Determine the [x, y] coordinate at the center of the cell enclosing the given text.  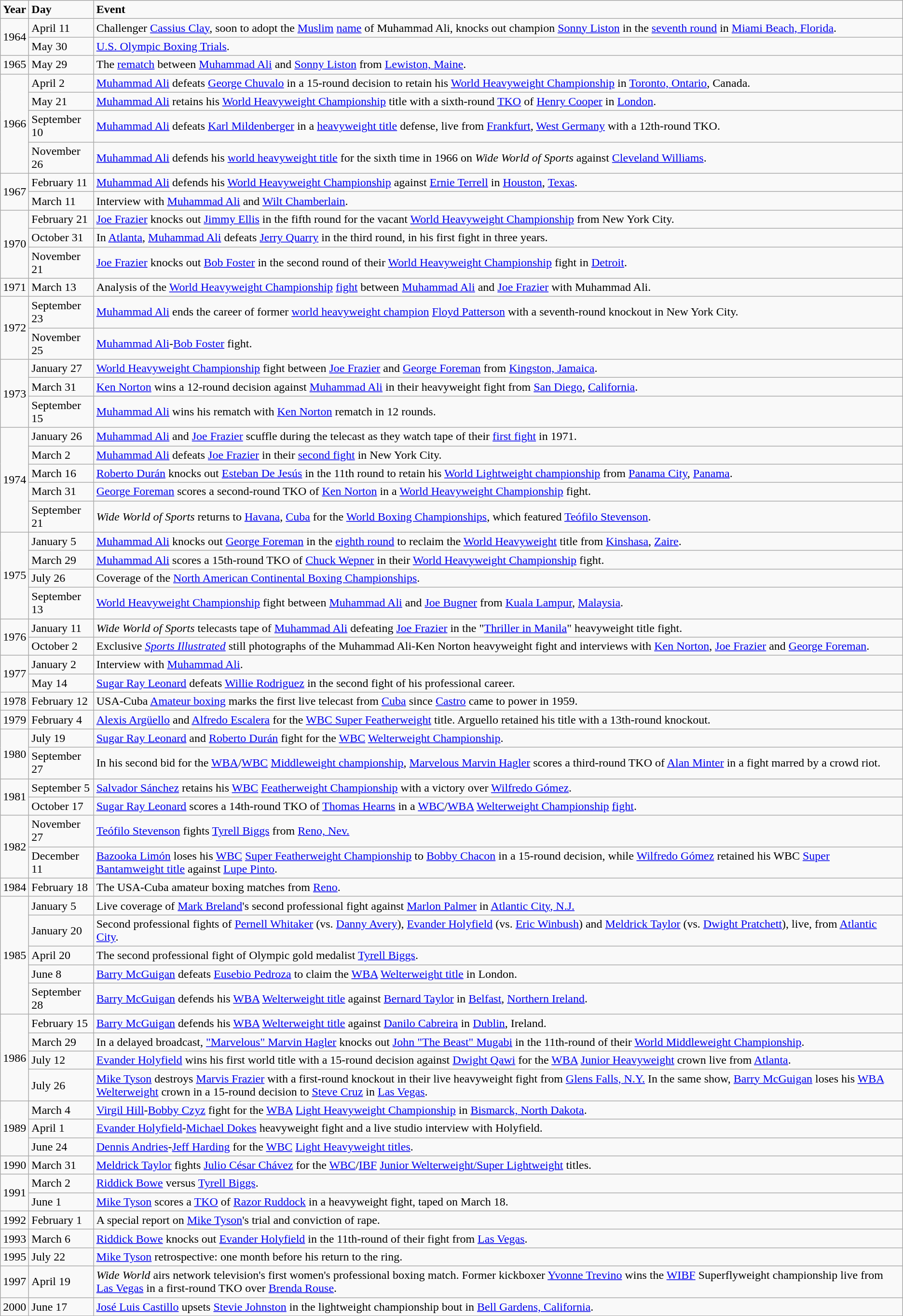
Meldrick Taylor fights Julio César Chávez for the WBC/IBF Junior Welterweight/Super Lightweight titles. [498, 1165]
1995 [14, 1257]
November 27 [61, 831]
1980 [14, 754]
February 4 [61, 720]
1966 [14, 123]
February 1 [61, 1220]
September 10 [61, 126]
1989 [14, 1128]
June 24 [61, 1147]
Year [14, 10]
March 11 [61, 201]
Interview with Muhammad Ali and Wilt Chamberlain. [498, 201]
January 27 [61, 369]
June 8 [61, 974]
November 21 [61, 262]
World Heavyweight Championship fight between Muhammad Ali and Joe Bugner from Kuala Lampur, Malaysia. [498, 603]
Teófilo Stevenson fights Tyrell Biggs from Reno, Nev. [498, 831]
Sugar Ray Leonard and Roberto Durán fight for the WBC Welterweight Championship. [498, 738]
Muhammad Ali wins his rematch with Ken Norton rematch in 12 rounds. [498, 412]
February 21 [61, 219]
World Heavyweight Championship fight between Joe Frazier and George Foreman from Kingston, Jamaica. [498, 369]
Sugar Ray Leonard scores a 14th-round TKO of Thomas Hearns in a WBC/WBA Welterweight Championship fight. [498, 806]
June 17 [61, 1307]
Muhammad Ali defends his world heavyweight title for the sixth time in 1966 on Wide World of Sports against Cleveland Williams. [498, 157]
March 16 [61, 473]
Muhammad Ali and Joe Frazier scuffle during the telecast as they watch tape of their first fight in 1971. [498, 437]
Muhammad Ali scores a 15th-round TKO of Chuck Wepner in their World Heavyweight Championship fight. [498, 560]
April 11 [61, 28]
1967 [14, 192]
The rematch between Muhammad Ali and Sonny Liston from Lewiston, Maine. [498, 65]
Riddick Bowe versus Tyrell Biggs. [498, 1183]
2000 [14, 1307]
Salvador Sánchez retains his WBC Featherweight Championship with a victory over Wilfredo Gómez. [498, 788]
January 11 [61, 628]
January 20 [61, 930]
Riddick Bowe knocks out Evander Holyfield in the 11th-round of their fight from Las Vegas. [498, 1238]
Coverage of the North American Continental Boxing Championships. [498, 578]
George Foreman scores a second-round TKO of Ken Norton in a World Heavyweight Championship fight. [498, 492]
November 26 [61, 157]
1993 [14, 1238]
Evander Holyfield wins his first world title with a 15-round decision against Dwight Qawi for the WBA Junior Heavyweight crown live from Atlanta. [498, 1060]
February 15 [61, 1024]
January 26 [61, 437]
Muhammad Ali ends the career of former world heavyweight champion Floyd Patterson with a seventh-round knockout in New York City. [498, 313]
1974 [14, 480]
May 14 [61, 683]
October 31 [61, 237]
1992 [14, 1220]
Barry McGuigan defends his WBA Welterweight title against Bernard Taylor in Belfast, Northern Ireland. [498, 999]
September 5 [61, 788]
July 22 [61, 1257]
Dennis Andries-Jeff Harding for the WBC Light Heavyweight titles. [498, 1147]
1986 [14, 1057]
May 29 [61, 65]
1976 [14, 637]
September 21 [61, 516]
March 4 [61, 1110]
1990 [14, 1165]
1970 [14, 244]
April 19 [61, 1281]
1984 [14, 887]
U.S. Olympic Boxing Trials. [498, 46]
April 1 [61, 1128]
May 30 [61, 46]
September 23 [61, 313]
1977 [14, 674]
September 27 [61, 763]
A special report on Mike Tyson's trial and conviction of rape. [498, 1220]
Evander Holyfield-Michael Dokes heavyweight fight and a live studio interview with Holyfield. [498, 1128]
March 6 [61, 1238]
September 15 [61, 412]
April 2 [61, 83]
José Luis Castillo upsets Stevie Johnston in the lightweight championship bout in Bell Gardens, California. [498, 1307]
March 13 [61, 288]
Roberto Durán knocks out Esteban De Jesús in the 11th round to retain his World Lightweight championship from Panama City, Panama. [498, 473]
1971 [14, 288]
Event [498, 10]
Muhammad Ali-Bob Foster fight. [498, 343]
Joe Frazier knocks out Bob Foster in the second round of their World Heavyweight Championship fight in Detroit. [498, 262]
July 12 [61, 1060]
Barry McGuigan defeats Eusebio Pedroza to claim the WBA Welterweight title in London. [498, 974]
Joe Frazier knocks out Jimmy Ellis in the fifth round for the vacant World Heavyweight Championship from New York City. [498, 219]
February 18 [61, 887]
Muhammad Ali defeats Karl Mildenberger in a heavyweight title defense, live from Frankfurt, West Germany with a 12th-round TKO. [498, 126]
Mike Tyson scores a TKO of Razor Ruddock in a heavyweight fight, taped on March 18. [498, 1202]
Barry McGuigan defends his WBA Welterweight title against Danilo Cabreira in Dublin, Ireland. [498, 1024]
1997 [14, 1281]
April 20 [61, 955]
1978 [14, 701]
October 17 [61, 806]
Ken Norton wins a 12-round decision against Muhammad Ali in their heavyweight fight from San Diego, California. [498, 387]
USA-Cuba Amateur boxing marks the first live telecast from Cuba since Castro came to power in 1959. [498, 701]
Wide World of Sports returns to Havana, Cuba for the World Boxing Championships, which featured Teófilo Stevenson. [498, 516]
Muhammad Ali retains his World Heavyweight Championship title with a sixth-round TKO of Henry Cooper in London. [498, 101]
Sugar Ray Leonard defeats Willie Rodriguez in the second fight of his professional career. [498, 683]
Live coverage of Mark Breland's second professional fight against Marlon Palmer in Atlantic City, N.J. [498, 905]
Interview with Muhammad Ali. [498, 665]
Muhammad Ali defends his World Heavyweight Championship against Ernie Terrell in Houston, Texas. [498, 182]
February 12 [61, 701]
1985 [14, 955]
Alexis Argüello and Alfredo Escalera for the WBC Super Featherweight title. Arguello retained his title with a 13th-round knockout. [498, 720]
November 25 [61, 343]
1965 [14, 65]
1991 [14, 1193]
Muhammad Ali defeats Joe Frazier in their second fight in New York City. [498, 455]
Mike Tyson retrospective: one month before his return to the ring. [498, 1257]
September 28 [61, 999]
July 19 [61, 738]
1979 [14, 720]
Muhammad Ali knocks out George Foreman in the eighth round to reclaim the World Heavyweight title from Kinshasa, Zaire. [498, 541]
Virgil Hill-Bobby Czyz fight for the WBA Light Heavyweight Championship in Bismarck, North Dakota. [498, 1110]
1973 [14, 394]
December 11 [61, 863]
1964 [14, 37]
September 13 [61, 603]
Muhammad Ali defeats George Chuvalo in a 15-round decision to retain his World Heavyweight Championship in Toronto, Ontario, Canada. [498, 83]
June 1 [61, 1202]
The second professional fight of Olympic gold medalist Tyrell Biggs. [498, 955]
The USA-Cuba amateur boxing matches from Reno. [498, 887]
October 2 [61, 646]
Analysis of the World Heavyweight Championship fight between Muhammad Ali and Joe Frazier with Muhammad Ali. [498, 288]
In a delayed broadcast, "Marvelous" Marvin Hagler knocks out John "The Beast" Mugabi in the 11th-round of their World Middleweight Championship. [498, 1042]
1981 [14, 797]
1972 [14, 328]
January 2 [61, 665]
May 21 [61, 101]
Day [61, 10]
1982 [14, 847]
In Atlanta, Muhammad Ali defeats Jerry Quarry in the third round, in his first fight in three years. [498, 237]
Wide World of Sports telecasts tape of Muhammad Ali defeating Joe Frazier in the "Thriller in Manila" heavyweight title fight. [498, 628]
1975 [14, 575]
February 11 [61, 182]
